For the text-containing cell, return its midpoint in (X, Y) coordinate format. 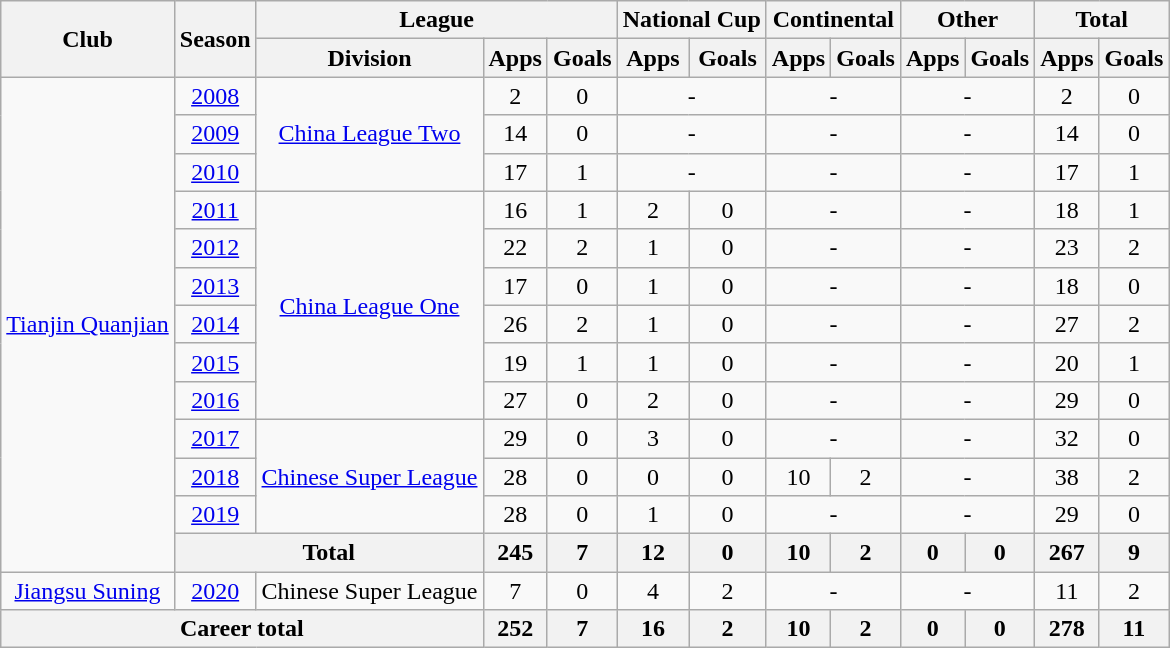
2014 (215, 324)
2011 (215, 210)
Continental (833, 20)
2017 (215, 438)
China League Two (370, 134)
38 (1067, 477)
4 (653, 591)
9 (1134, 553)
19 (515, 362)
26 (515, 324)
2008 (215, 96)
22 (515, 248)
20 (1067, 362)
32 (1067, 438)
267 (1067, 553)
2009 (215, 134)
2019 (215, 515)
278 (1067, 629)
National Cup (692, 20)
245 (515, 553)
Division (370, 58)
2013 (215, 286)
12 (653, 553)
Club (88, 39)
Other (967, 20)
China League One (370, 305)
2020 (215, 591)
2016 (215, 400)
23 (1067, 248)
Career total (242, 629)
252 (515, 629)
2015 (215, 362)
3 (653, 438)
2010 (215, 172)
Season (215, 39)
Tianjin Quanjian (88, 324)
2012 (215, 248)
League (436, 20)
Jiangsu Suning (88, 591)
2018 (215, 477)
